For the text-containing cell, return its midpoint in (x, y) coordinate format. 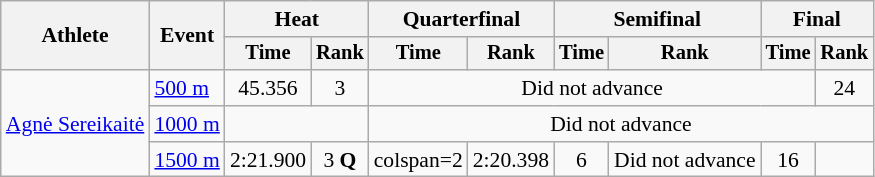
Quarterfinal (462, 19)
Event (186, 36)
3 (340, 88)
Final (817, 19)
Semifinal (658, 19)
Agnė Sereikaitė (76, 124)
24 (844, 88)
1000 m (186, 124)
45.356 (268, 88)
Athlete (76, 36)
500 m (186, 88)
Heat (297, 19)
